Return (x, y) of the center of cell containing provided text 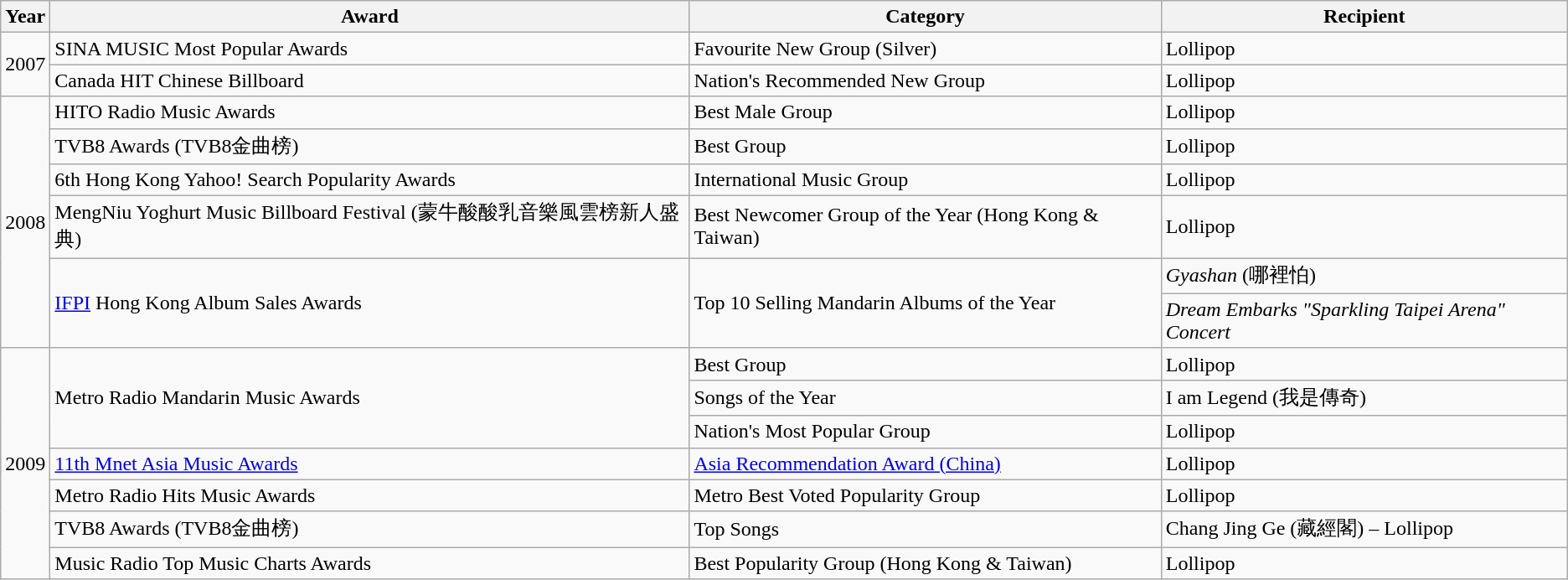
11th Mnet Asia Music Awards (370, 463)
Top 10 Selling Mandarin Albums of the Year (925, 303)
Metro Radio Hits Music Awards (370, 495)
Favourite New Group (Silver) (925, 49)
Nation's Recommended New Group (925, 80)
2007 (25, 65)
Year (25, 17)
Songs of the Year (925, 397)
Canada HIT Chinese Billboard (370, 80)
2009 (25, 463)
Nation's Most Popular Group (925, 432)
Asia Recommendation Award (China) (925, 463)
MengNiu Yoghurt Music Billboard Festival (蒙牛酸酸乳音樂風雲榜新人盛典) (370, 227)
Dream Embarks "Sparkling Taipei Arena" Concert (1364, 320)
Metro Best Voted Popularity Group (925, 495)
Metro Radio Mandarin Music Awards (370, 397)
Best Popularity Group (Hong Kong & Taiwan) (925, 563)
I am Legend (我是傳奇) (1364, 397)
IFPI Hong Kong Album Sales Awards (370, 303)
Music Radio Top Music Charts Awards (370, 563)
Gyashan (哪裡怕) (1364, 277)
Best Male Group (925, 112)
International Music Group (925, 180)
Best Newcomer Group of the Year (Hong Kong & Taiwan) (925, 227)
6th Hong Kong Yahoo! Search Popularity Awards (370, 180)
Award (370, 17)
Chang Jing Ge (藏經閣) – Lollipop (1364, 530)
Recipient (1364, 17)
HITO Radio Music Awards (370, 112)
Top Songs (925, 530)
SINA MUSIC Most Popular Awards (370, 49)
Category (925, 17)
2008 (25, 222)
